Locate the cell with the specified text and output its (X, Y) center coordinate. 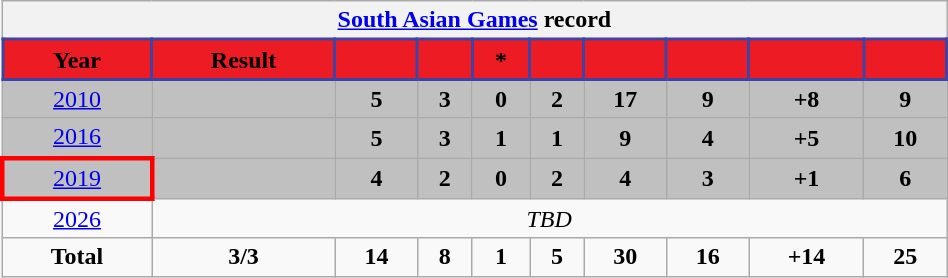
30 (626, 257)
Year (77, 60)
14 (376, 257)
South Asian Games record (474, 20)
+14 (806, 257)
8 (445, 257)
16 (708, 257)
3/3 (244, 257)
Result (244, 60)
+1 (806, 178)
2026 (77, 219)
TBD (550, 219)
2019 (77, 178)
+8 (806, 98)
25 (906, 257)
17 (626, 98)
* (501, 60)
10 (906, 138)
2016 (77, 138)
Total (77, 257)
6 (906, 178)
+5 (806, 138)
2010 (77, 98)
